Find where the given text appears and provide that cell's center as [x, y] coordinate. 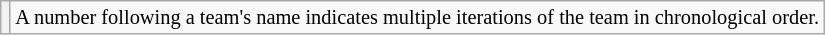
A number following a team's name indicates multiple iterations of the team in chronological order. [416, 17]
